Return the [x, y] coordinate for the center point of the cell that contains the specified text.  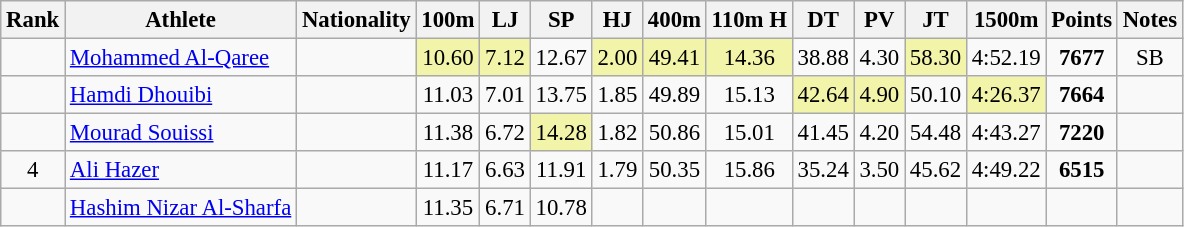
Hashim Nizar Al-Sharfa [181, 208]
11.38 [448, 133]
7.01 [505, 95]
35.24 [823, 170]
4 [33, 170]
DT [823, 20]
6.63 [505, 170]
Mohammed Al-Qaree [181, 58]
45.62 [936, 170]
7664 [1082, 95]
15.86 [749, 170]
7220 [1082, 133]
1.85 [617, 95]
15.01 [749, 133]
1.82 [617, 133]
4.90 [879, 95]
1.79 [617, 170]
58.30 [936, 58]
4:26.37 [1006, 95]
11.91 [561, 170]
42.64 [823, 95]
Hamdi Dhouibi [181, 95]
6.72 [505, 133]
Notes [1150, 20]
49.89 [675, 95]
Rank [33, 20]
6515 [1082, 170]
49.41 [675, 58]
4:43.27 [1006, 133]
Nationality [356, 20]
38.88 [823, 58]
2.00 [617, 58]
3.50 [879, 170]
50.86 [675, 133]
4.30 [879, 58]
1500m [1006, 20]
50.10 [936, 95]
41.45 [823, 133]
PV [879, 20]
7.12 [505, 58]
LJ [505, 20]
Athlete [181, 20]
11.35 [448, 208]
50.35 [675, 170]
4.20 [879, 133]
100m [448, 20]
10.78 [561, 208]
4:52.19 [1006, 58]
12.67 [561, 58]
Points [1082, 20]
13.75 [561, 95]
400m [675, 20]
6.71 [505, 208]
SP [561, 20]
11.17 [448, 170]
4:49.22 [1006, 170]
Mourad Souissi [181, 133]
10.60 [448, 58]
14.36 [749, 58]
15.13 [749, 95]
SB [1150, 58]
54.48 [936, 133]
JT [936, 20]
14.28 [561, 133]
11.03 [448, 95]
110m H [749, 20]
HJ [617, 20]
Ali Hazer [181, 170]
7677 [1082, 58]
